Determine the [x, y] coordinate at the center of the cell enclosing the given text.  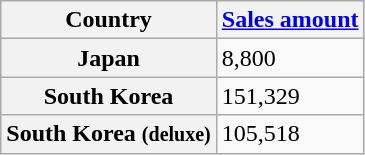
151,329 [290, 96]
105,518 [290, 134]
South Korea (deluxe) [109, 134]
Sales amount [290, 20]
8,800 [290, 58]
Japan [109, 58]
Country [109, 20]
South Korea [109, 96]
